Search for the cell housing the specified text and yield its (x, y) center coordinate. 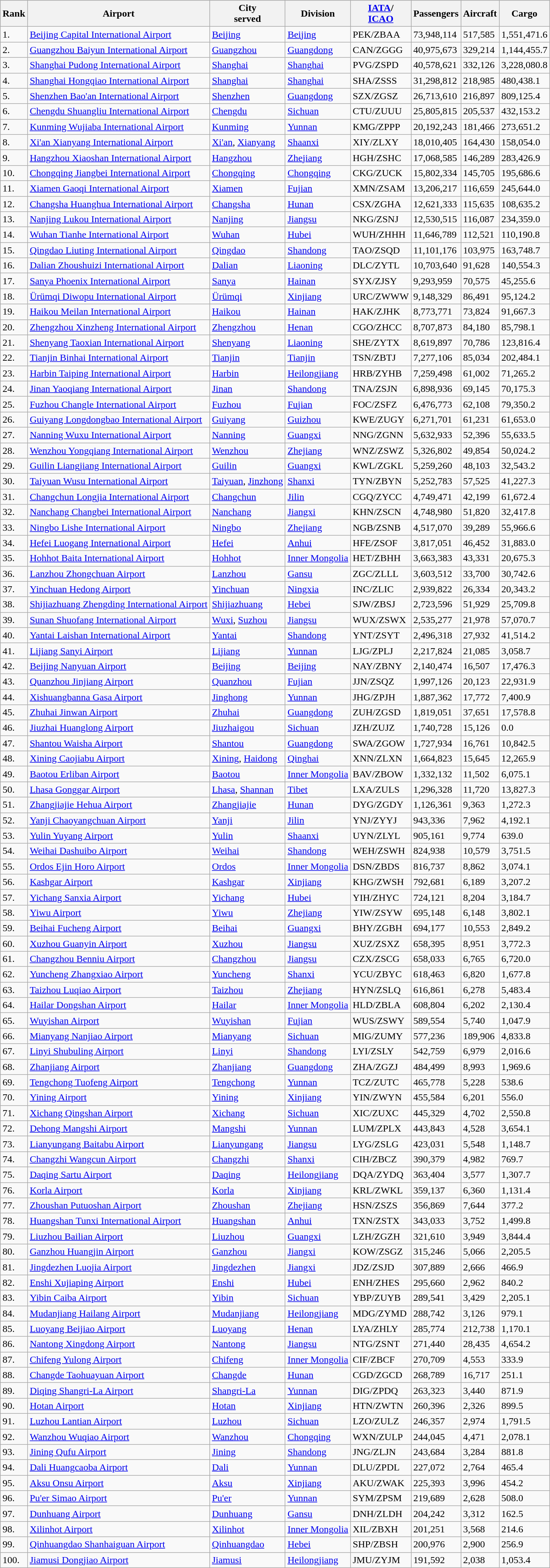
219,689 (436, 1498)
LXA/ZULS (381, 789)
46. (14, 728)
Nanning Wuxu International Airport (119, 435)
6,765 (480, 959)
YCU/ZBYC (381, 974)
Wuyishan Airport (119, 1021)
33. (14, 528)
Xining Caojiabu Airport (119, 759)
Yulin Yuyang Airport (119, 836)
Zhuhai Jinwan Airport (119, 713)
60. (14, 944)
11. (14, 188)
724,121 (436, 897)
5,326,802 (436, 451)
158,054.0 (525, 142)
Linyi Shubuling Airport (119, 1051)
3,802.1 (525, 913)
48. (14, 759)
6,271,701 (436, 419)
Shantou (248, 743)
Yichang Sanxia Airport (119, 897)
YIH/ZHYC (381, 897)
Quanzhou Jinjiang Airport (119, 681)
Changchun (248, 497)
Changde Taohuayuan Airport (119, 1375)
11,646,789 (436, 235)
YNJ/ZYYJ (381, 820)
34. (14, 543)
164,430 (480, 142)
Enshi (248, 1283)
3,751.5 (525, 851)
Mianyang (248, 1036)
3. (14, 65)
Nanjing (248, 219)
70,786 (480, 343)
Hotan Airport (119, 1406)
Taiyuan Wusu International Airport (119, 481)
39,289 (480, 528)
4,528 (480, 1128)
TXN/ZSTX (381, 1221)
7,644 (480, 1206)
3,429 (480, 1298)
11,101,176 (436, 250)
Yantai Laishan International Airport (119, 635)
Enshi Xujiaping Airport (119, 1283)
Weihai Dashuibo Airport (119, 851)
3,074.1 (525, 866)
Wuhan (248, 235)
3,772.3 (525, 944)
243,684 (436, 1452)
Shanghai Hongqiao International Airport (119, 81)
Zhanjiang Airport (119, 1067)
163,748.7 (525, 250)
Lijiang Sanyi Airport (119, 651)
43. (14, 681)
10,579 (480, 851)
5. (14, 96)
23. (14, 373)
2,849.2 (525, 928)
DQA/ZYDQ (381, 1174)
10,703,640 (436, 266)
Xi'an Xianyang International Airport (119, 142)
Yantai (248, 635)
6,201 (480, 1098)
82. (14, 1283)
PEK/ZBAA (381, 34)
20,192,243 (436, 127)
Daqing (248, 1174)
Jingdezhen Luojia Airport (119, 1267)
363,404 (436, 1174)
Changzhi (248, 1159)
Wuhan Tianhe International Airport (119, 235)
Zhanjiang (248, 1067)
CGQ/ZYCC (381, 497)
Lhasa, Shannan (248, 789)
212,738 (480, 1329)
Shantou Waisha Airport (119, 743)
CZX/ZSCG (381, 959)
6,360 (480, 1190)
110,190.8 (525, 235)
27,932 (480, 635)
Wanzhou (248, 1437)
2,974 (480, 1421)
32,543.2 (525, 466)
Shenyang Taoxian International Airport (119, 343)
51,820 (480, 512)
DNH/ZLDH (381, 1514)
KRL/ZWKL (381, 1190)
TSN/ZBTJ (381, 358)
35. (14, 558)
181,466 (480, 127)
3,126 (480, 1313)
WEH/ZSWH (381, 851)
Guangzhou Baiyun International Airport (119, 50)
31. (14, 497)
3,058.7 (525, 651)
19. (14, 312)
Jingdezhen (248, 1267)
99. (14, 1545)
3,207.2 (525, 882)
HFE/ZSOF (381, 543)
6,979 (480, 1051)
68. (14, 1067)
Kashgar Airport (119, 882)
Beijing Nanyuan Airport (119, 666)
84. (14, 1313)
Dunhuang (248, 1514)
25,805,815 (436, 111)
39. (14, 620)
9,148,329 (436, 296)
6,202 (480, 1005)
SJW/ZBSJ (381, 604)
62. (14, 974)
WUH/ZHHH (381, 235)
10,842.5 (525, 743)
3,568 (480, 1529)
Lijiang (248, 651)
Changde (248, 1375)
51. (14, 805)
61. (14, 959)
3,949 (480, 1236)
KMG/ZPPP (381, 127)
25,709.8 (525, 604)
85,034 (480, 358)
20. (14, 327)
79. (14, 1236)
Cityserved (248, 14)
Taiyuan, Jinzhong (248, 481)
YNT/ZSYT (381, 635)
Diqing Shangri-La Airport (119, 1390)
Yining Airport (119, 1098)
5,548 (480, 1144)
92. (14, 1437)
LUM/ZPLX (381, 1128)
2,016.6 (525, 1051)
JHG/ZPJH (381, 697)
214.6 (525, 1529)
Guangzhou (248, 50)
6,476,773 (436, 404)
116,659 (480, 188)
16. (14, 266)
Passengers (436, 14)
42,199 (480, 497)
Yiwu (248, 913)
Guilin (248, 466)
SWA/ZGOW (381, 743)
1,148.7 (525, 1144)
55,633.5 (525, 435)
YIW/ZSYW (381, 913)
145,705 (480, 173)
3,996 (480, 1483)
13. (14, 219)
695,148 (436, 913)
WNZ/ZSWZ (381, 451)
12,265.9 (525, 759)
9,774 (480, 836)
85. (14, 1329)
Guiyang Longdongbao International Airport (119, 419)
Harbin (248, 373)
Jinan (248, 389)
LJG/ZPLJ (381, 651)
HRB/ZYHB (381, 373)
Shenyang (248, 343)
DSN/ZBDS (381, 866)
2,217,824 (436, 651)
390,379 (436, 1159)
93. (14, 1452)
URC/ZWWW (381, 296)
899.5 (525, 1406)
Mudanjiang Hailang Airport (119, 1313)
Dalian (248, 266)
Hangzhou Xiaoshan International Airport (119, 157)
108,635.2 (525, 204)
JMU/ZYJM (381, 1560)
17,578.8 (525, 713)
71. (14, 1113)
91,628 (480, 266)
116,087 (480, 219)
8,204 (480, 897)
TAO/ZSQD (381, 250)
1,131.4 (525, 1190)
Hotan (248, 1406)
Chifeng Yulong Airport (119, 1360)
Ningbo (248, 528)
Hohhot (248, 558)
79,350.2 (525, 404)
96. (14, 1498)
3,817,051 (436, 543)
72. (14, 1128)
6,898,936 (436, 389)
216,897 (480, 96)
1. (14, 34)
28. (14, 451)
146,289 (480, 157)
6. (14, 111)
59. (14, 928)
36. (14, 574)
8,619,897 (436, 343)
Dali Huangcaoba Airport (119, 1468)
88. (14, 1375)
1,819,051 (436, 713)
7,277,106 (436, 358)
1,126,361 (436, 805)
3,663,383 (436, 558)
52,396 (480, 435)
Shijiazhuang (248, 604)
JZH/ZUJZ (381, 728)
CIH/ZBCZ (381, 1159)
5,483.4 (525, 990)
25. (14, 404)
245,644.0 (525, 188)
Changsha (248, 204)
Sanya Phoenix International Airport (119, 281)
234,359.0 (525, 219)
4,748,980 (436, 512)
29. (14, 466)
SYM/ZPSM (381, 1498)
315,246 (436, 1252)
1,677.8 (525, 974)
Cargo (525, 14)
Baotou Erliban Airport (119, 774)
31,883.0 (525, 543)
432,153.2 (525, 111)
86. (14, 1344)
1,727,934 (436, 743)
XNN/ZLXN (381, 759)
BHY/ZGBH (381, 928)
42. (14, 666)
63. (14, 990)
Beihai (248, 928)
Xiamen Gaoqi International Airport (119, 188)
809,125.4 (525, 96)
PVG/ZSPD (381, 65)
1,664,823 (436, 759)
Nanchang Changbei International Airport (119, 512)
Xishuangbanna Gasa Airport (119, 697)
81. (14, 1267)
191,592 (436, 1560)
Airport (119, 14)
1,307.7 (525, 1174)
2,962 (480, 1283)
Wuxi, Suzhou (248, 620)
3,577 (480, 1174)
57,070.7 (525, 620)
73,824 (480, 312)
45,255.6 (525, 281)
56. (14, 882)
SHP/ZBSH (381, 1545)
285,774 (436, 1329)
816,737 (436, 866)
343,033 (436, 1221)
Chengdu Shuangliu International Airport (119, 111)
95. (14, 1483)
Yinchuan Hedong Airport (119, 589)
KWE/ZUGY (381, 419)
577,236 (436, 1036)
Xuzhou Guanyin Airport (119, 944)
NNG/ZGNN (381, 435)
Ordos Ejin Horo Airport (119, 866)
Chengdu (248, 111)
Zhangjiajie (248, 805)
189,906 (480, 1036)
71,265.2 (525, 373)
Changzhou Benniu Airport (119, 959)
CGD/ZGCD (381, 1375)
840.2 (525, 1283)
Jiamusi Dongjiao Airport (119, 1560)
538.6 (525, 1082)
HYN/ZSLQ (381, 990)
WUS/ZSWY (381, 1021)
4,553 (480, 1360)
260,396 (436, 1406)
3,603,512 (436, 574)
115,635 (480, 204)
Dalian Zhoushuizi International Airport (119, 266)
ENH/ZHES (381, 1283)
Beijing Capital International Airport (119, 34)
38. (14, 604)
Aircraft (480, 14)
Zhengzhou Xinzheng International Airport (119, 327)
3,228,080.8 (525, 65)
Xi'an, Xianyang (248, 142)
13,827.3 (525, 789)
15,126 (480, 728)
6,189 (480, 882)
Changzhou (248, 959)
12,621,333 (436, 204)
70. (14, 1098)
480,438.1 (525, 81)
Haikou Meilan International Airport (119, 312)
8,951 (480, 944)
Yinchuan (248, 589)
61,653.0 (525, 419)
Jining (248, 1452)
Ganzhou Huangjin Airport (119, 1252)
KOW/ZSGZ (381, 1252)
HSN/ZSZS (381, 1206)
XIY/ZLXY (381, 142)
5,252,783 (436, 481)
BAV/ZBOW (381, 774)
74. (14, 1159)
Fuzhou (248, 404)
13,206,217 (436, 188)
Nantong Xingdong Airport (119, 1344)
DLU/ZPDL (381, 1468)
76. (14, 1190)
200,976 (436, 1545)
50. (14, 789)
1,272.3 (525, 805)
1,170.1 (525, 1329)
Qingdao (248, 250)
3,184.7 (525, 897)
48,103 (480, 466)
Xiamen (248, 188)
5,259,260 (436, 466)
40,578,621 (436, 65)
XIL/ZBXH (381, 1529)
41,514.2 (525, 635)
8,773,771 (436, 312)
1,969.6 (525, 1067)
XMN/ZSAM (381, 188)
CIF/ZBCF (381, 1360)
Baotou (248, 774)
58. (14, 913)
78. (14, 1221)
Rank (14, 14)
769.7 (525, 1159)
Luzhou Lantian Airport (119, 1421)
DYG/ZGDY (381, 805)
8,993 (480, 1067)
356,869 (436, 1206)
NGB/ZSNB (381, 528)
Xichang (248, 1113)
YIN/ZWYN (381, 1098)
6,075.1 (525, 774)
881.8 (525, 1452)
694,177 (436, 928)
KHN/ZSCN (381, 512)
Fuzhou Changle International Airport (119, 404)
49,854 (480, 451)
62,108 (480, 404)
75. (14, 1174)
HET/ZBHH (381, 558)
1,791.5 (525, 1421)
271,440 (436, 1344)
Wenzhou (248, 451)
Qinhuangdao Shanhaiguan Airport (119, 1545)
6,278 (480, 990)
205,537 (480, 111)
54. (14, 851)
15,645 (480, 759)
270,709 (436, 1360)
Hohhot Baita International Airport (119, 558)
Tibet (318, 789)
3,312 (480, 1514)
45. (14, 713)
Hailar Dongshan Airport (119, 1005)
XUZ/ZSXZ (381, 944)
Hefei (248, 543)
201,251 (436, 1529)
6,148 (480, 913)
Xining, Haidong (248, 759)
17. (14, 281)
Ganzhou (248, 1252)
225,393 (436, 1483)
21,978 (480, 620)
Lianyungang Baitabu Airport (119, 1144)
658,395 (436, 944)
69,145 (480, 389)
Zhangjiajie Hehua Airport (119, 805)
50,024.2 (525, 451)
14. (14, 235)
5,066 (480, 1252)
YBP/ZUYB (381, 1298)
44. (14, 697)
2,140,474 (436, 666)
TNA/ZSJN (381, 389)
332,126 (480, 65)
87. (14, 1360)
377.2 (525, 1206)
57. (14, 897)
1,144,455.7 (525, 50)
11,720 (480, 789)
86,491 (480, 296)
1,047.9 (525, 1021)
246,357 (436, 1421)
268,789 (436, 1375)
616,861 (436, 990)
4,517,070 (436, 528)
Korla (248, 1190)
JJN/ZSQZ (381, 681)
IATA/ICAO (381, 14)
Shangri-La (248, 1390)
359,137 (436, 1190)
Yuncheng Zhangxiao Airport (119, 974)
49. (14, 774)
2,130.4 (525, 1005)
Yibin Caiba Airport (119, 1298)
Nanjing Lukou International Airport (119, 219)
17,068,585 (436, 157)
Wuyishan (248, 1021)
ZUH/ZGSD (381, 713)
Jinghong (248, 697)
MIG/ZUMY (381, 1036)
2,939,822 (436, 589)
55,966.6 (525, 528)
64. (14, 1005)
658,033 (436, 959)
Ordos (248, 866)
943,336 (436, 820)
2,535,277 (436, 620)
9. (14, 157)
30. (14, 481)
3,440 (480, 1390)
69. (14, 1082)
0.0 (525, 728)
15. (14, 250)
1,551,471.6 (525, 34)
12. (14, 204)
70,575 (480, 281)
4,982 (480, 1159)
Guiyang (248, 419)
43,331 (480, 558)
SYX/ZJSY (381, 281)
Yanji (248, 820)
Weihai (248, 851)
Qinghai (318, 759)
244,045 (436, 1437)
Huangshan (248, 1221)
Aksu Onsu Airport (119, 1483)
Kunming (248, 127)
2,326 (480, 1406)
Kashgar (248, 882)
18,010,405 (436, 142)
4,471 (480, 1437)
80. (14, 1252)
Ürümqi (248, 296)
85,798.1 (525, 327)
7,400.9 (525, 697)
4,833.8 (525, 1036)
83. (14, 1298)
DLC/ZYTL (381, 266)
1,740,728 (436, 728)
9,293,959 (436, 281)
32. (14, 512)
Xilinhot Airport (119, 1529)
61,231 (480, 419)
28,435 (480, 1344)
Lhasa Gonggar Airport (119, 789)
Haikou (248, 312)
484,499 (436, 1067)
8. (14, 142)
DIG/ZPDQ (381, 1390)
41,227.3 (525, 481)
Pu'er Simao Airport (119, 1498)
Shenzhen (248, 96)
Yuncheng (248, 974)
871.9 (525, 1390)
3,752 (480, 1221)
WXN/ZULP (381, 1437)
Yichang (248, 897)
Nantong (248, 1344)
24. (14, 389)
Jiuzhaigou (248, 728)
Chongqing Jiangbei International Airport (119, 173)
CTU/ZUUU (381, 111)
66. (14, 1036)
Tengchong Tuofeng Airport (119, 1082)
Zhoushan (248, 1206)
FOC/ZSFZ (381, 404)
NTG/ZSNT (381, 1344)
5,228 (480, 1082)
1,053.4 (525, 1560)
16,717 (480, 1375)
61,672.4 (525, 497)
LYI/ZSLY (381, 1051)
89. (14, 1390)
Wanzhou Wuqiao Airport (119, 1437)
Jiuzhai Huanglong Airport (119, 728)
Tianjin Binhai International Airport (119, 358)
LZO/ZULZ (381, 1421)
2,205.5 (525, 1252)
26,713,610 (436, 96)
52. (14, 820)
LZH/ZGZH (381, 1236)
WUX/ZSWX (381, 620)
41. (14, 651)
Luoyang Beijiao Airport (119, 1329)
979.1 (525, 1313)
84,180 (480, 327)
2,078.1 (525, 1437)
55. (14, 866)
Changzhi Wangcun Airport (119, 1159)
465.4 (525, 1468)
16,761 (480, 743)
90. (14, 1406)
Zhoushan Putuoshan Airport (119, 1206)
20,675.3 (525, 558)
JNG/ZLJN (381, 1452)
288,742 (436, 1313)
Ningbo Lishe International Airport (119, 528)
Sunan Shuofang International Airport (119, 620)
Mudanjiang (248, 1313)
2,666 (480, 1267)
LYA/ZHLY (381, 1329)
MDG/ZYMD (381, 1313)
195,686.6 (525, 173)
542,759 (436, 1051)
3,284 (480, 1452)
639.0 (525, 836)
4,702 (480, 1113)
Tengchong (248, 1082)
LYG/ZSLG (381, 1144)
2. (14, 50)
26. (14, 419)
9,363 (480, 805)
KHG/ZWSH (381, 882)
HTN/ZWTN (381, 1406)
CGO/ZHCC (381, 327)
17,772 (480, 697)
Hefei Luogang International Airport (119, 543)
12,530,515 (436, 219)
Pu'er (248, 1498)
98. (14, 1529)
423,031 (436, 1144)
Korla Airport (119, 1190)
Lanzhou Zhongchuan Airport (119, 574)
Nanning (248, 435)
10. (14, 173)
256.9 (525, 1545)
XIC/ZUXC (381, 1113)
218,985 (480, 81)
20,123 (480, 681)
2,550.8 (525, 1113)
1,499.8 (525, 1221)
73,948,114 (436, 34)
33,700 (480, 574)
3,844.4 (525, 1236)
307,889 (436, 1267)
2,900 (480, 1545)
Shijiazhuang Zhengding International Airport (119, 604)
465,778 (436, 1082)
8,862 (480, 866)
Luoyang (248, 1329)
97. (14, 1514)
53. (14, 836)
Ürümqi Diwopu International Airport (119, 296)
295,660 (436, 1283)
Yiwu Airport (119, 913)
251.1 (525, 1375)
TYN/ZBYN (381, 481)
Jinan Yaoqiang International Airport (119, 389)
283,426.9 (525, 157)
Taizhou Luqiao Airport (119, 990)
227,072 (436, 1468)
7. (14, 127)
HGH/ZSHC (381, 157)
618,463 (436, 974)
Shanghai Pudong International Airport (119, 65)
Linyi (248, 1051)
15,802,334 (436, 173)
Daqing Sartu Airport (119, 1174)
HLD/ZBLA (381, 1005)
22,931.9 (525, 681)
ZGC/ZLLL (381, 574)
454.2 (525, 1483)
Qinhuangdao (248, 1545)
26,334 (480, 589)
94. (14, 1468)
Guizhou (318, 419)
Xilinhot (248, 1529)
Liuzhou Bailian Airport (119, 1236)
321,610 (436, 1236)
Guilin Liangjiang International Airport (119, 466)
21,085 (480, 651)
70,175.3 (525, 389)
Xichang Qingshan Airport (119, 1113)
5,740 (480, 1021)
27. (14, 435)
2,205.1 (525, 1298)
Ningxia (318, 589)
162.5 (525, 1514)
333.9 (525, 1360)
Lianyungang (248, 1144)
10,553 (480, 928)
40. (14, 635)
4,654.2 (525, 1344)
112,521 (480, 235)
608,804 (436, 1005)
18. (14, 296)
Luzhou (248, 1421)
CAN/ZGGG (381, 50)
11,502 (480, 774)
1,887,362 (436, 697)
Division (318, 14)
Huangshan Tunxi International Airport (119, 1221)
905,161 (436, 836)
508.0 (525, 1498)
SZX/ZGSZ (381, 96)
91,667.3 (525, 312)
Kunming Wujiaba International Airport (119, 127)
3,654.1 (525, 1128)
4. (14, 81)
140,554.3 (525, 266)
17,476.3 (525, 666)
2,764 (480, 1468)
Harbin Taiping International Airport (119, 373)
Beihai Fucheng Airport (119, 928)
46,452 (480, 543)
100. (14, 1560)
5,632,933 (436, 435)
6,720.0 (525, 959)
21. (14, 343)
445,329 (436, 1113)
20,343.2 (525, 589)
61,002 (480, 373)
1,997,126 (436, 681)
51,929 (480, 604)
329,214 (480, 50)
1,332,132 (436, 774)
263,323 (436, 1390)
Hailar (248, 1005)
Hangzhou (248, 157)
47. (14, 743)
Sanya (248, 281)
91. (14, 1421)
1,296,328 (436, 789)
Lanzhou (248, 574)
7,962 (480, 820)
16,507 (480, 666)
Yulin (248, 836)
Changsha Huanghua International Airport (119, 204)
57,525 (480, 481)
Dehong Mangshi Airport (119, 1128)
556.0 (525, 1098)
204,242 (436, 1514)
NAY/ZBNY (381, 666)
Zhuhai (248, 713)
Mianyang Nanjiao Airport (119, 1036)
443,843 (436, 1128)
CKG/ZUCK (381, 173)
792,681 (436, 882)
Qingdao Liuting International Airport (119, 250)
Changchun Longjia International Airport (119, 497)
Taizhou (248, 990)
Chifeng (248, 1360)
37. (14, 589)
37,651 (480, 713)
Jiamusi (248, 1560)
2,628 (480, 1498)
ZHA/ZGZJ (381, 1067)
Xuzhou (248, 944)
77. (14, 1206)
31,298,812 (436, 81)
Zhengzhou (248, 327)
Yibin (248, 1298)
2,038 (480, 1560)
466.9 (525, 1267)
JDZ/ZSJD (381, 1267)
CSX/ZGHA (381, 204)
Yanji Chaoyangchuan Airport (119, 820)
289,541 (436, 1298)
Mangshi (248, 1128)
4,749,471 (436, 497)
Dunhuang Airport (119, 1514)
2,496,318 (436, 635)
Aksu (248, 1483)
HAK/ZJHK (381, 312)
40,975,673 (436, 50)
824,938 (436, 851)
589,554 (436, 1021)
SHA/ZSSS (381, 81)
202,484.1 (525, 358)
7,259,498 (436, 373)
Shenzhen Bao'an International Airport (119, 96)
517,585 (480, 34)
Jining Qufu Airport (119, 1452)
95,124.2 (525, 296)
Dali (248, 1468)
103,975 (480, 250)
67. (14, 1051)
UYN/ZLYL (381, 836)
455,584 (436, 1098)
Yining (248, 1098)
73. (14, 1144)
2,723,596 (436, 604)
22. (14, 358)
SHE/ZYTX (381, 343)
NKG/ZSNJ (381, 219)
32,417.8 (525, 512)
KWL/ZGKL (381, 466)
6,820 (480, 974)
30,742.6 (525, 574)
123,816.4 (525, 343)
TCZ/ZUTC (381, 1082)
65. (14, 1021)
4,192.1 (525, 820)
Liuzhou (248, 1236)
8,707,873 (436, 327)
Wenzhou Yongqiang International Airport (119, 451)
AKU/ZWAK (381, 1483)
INC/ZLIC (381, 589)
Nanchang (248, 512)
273,651.2 (525, 127)
Quanzhou (248, 681)
